Scan for the cell matching the given text and deliver its [x, y] coordinate at center. 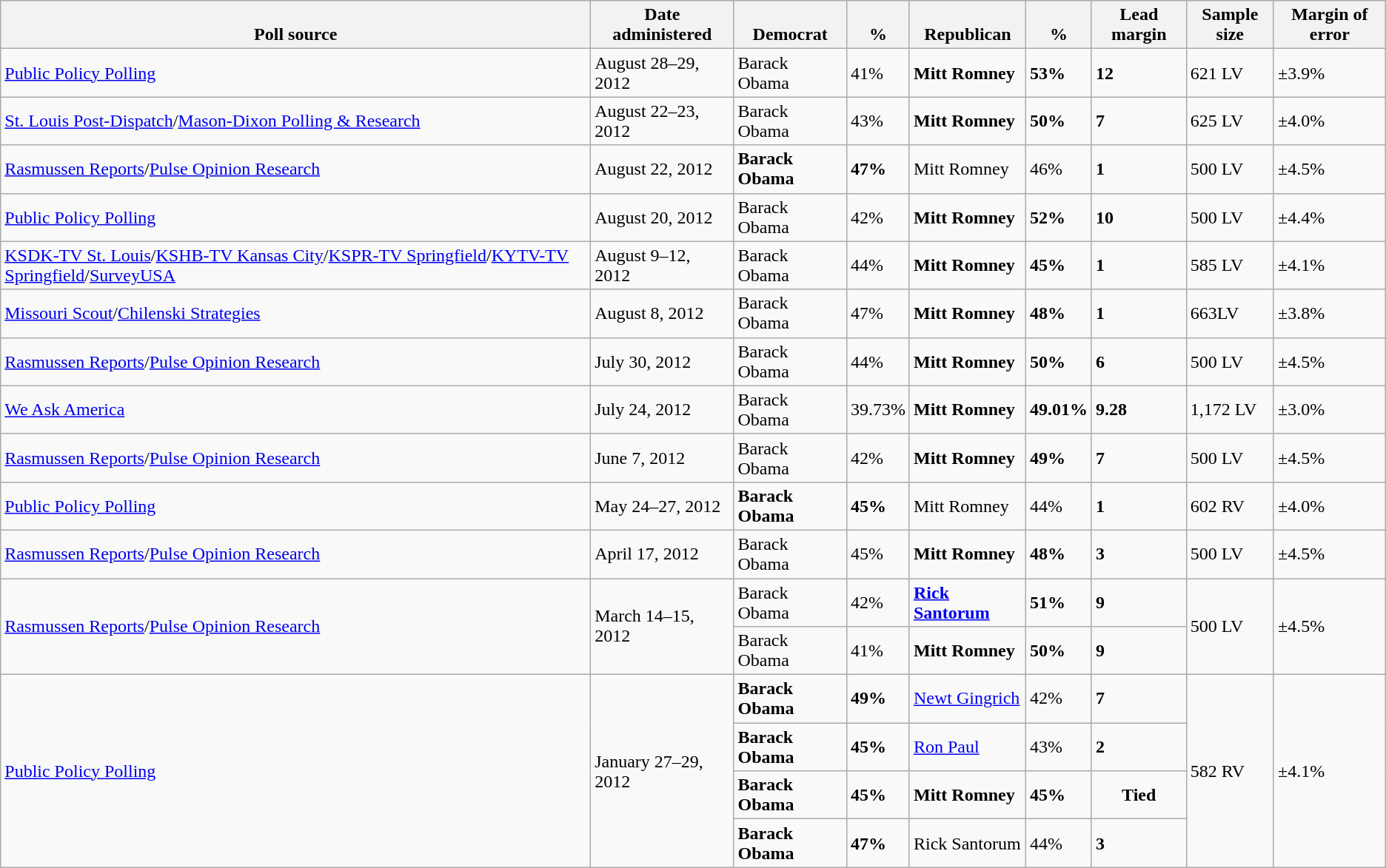
46% [1059, 169]
602 RV [1230, 506]
August 20, 2012 [662, 218]
±3.8% [1330, 314]
39.73% [878, 410]
±3.0% [1330, 410]
Tied [1139, 795]
582 RV [1230, 771]
July 30, 2012 [662, 361]
Missouri Scout/Chilenski Strategies [296, 314]
Newt Gingrich [967, 699]
August 22, 2012 [662, 169]
March 14–15, 2012 [662, 627]
We Ask America [296, 410]
1,172 LV [1230, 410]
Ron Paul [967, 747]
June 7, 2012 [662, 457]
585 LV [1230, 265]
St. Louis Post-Dispatch/Mason-Dixon Polling & Research [296, 121]
12 [1139, 73]
April 17, 2012 [662, 554]
49.01% [1059, 410]
KSDK-TV St. Louis/KSHB-TV Kansas City/KSPR-TV Springfield/KYTV-TV Springfield/SurveyUSA [296, 265]
±4.4% [1330, 218]
10 [1139, 218]
621 LV [1230, 73]
6 [1139, 361]
Poll source [296, 25]
August 28–29, 2012 [662, 73]
August 22–23, 2012 [662, 121]
August 9–12, 2012 [662, 265]
9.28 [1139, 410]
July 24, 2012 [662, 410]
±3.9% [1330, 73]
Republican [967, 25]
625 LV [1230, 121]
August 8, 2012 [662, 314]
Sample size [1230, 25]
2 [1139, 747]
Date administered [662, 25]
January 27–29, 2012 [662, 771]
Democrat [790, 25]
51% [1059, 602]
52% [1059, 218]
663LV [1230, 314]
May 24–27, 2012 [662, 506]
Lead margin [1139, 25]
53% [1059, 73]
Margin of error [1330, 25]
